For the text-containing cell, return its midpoint in (X, Y) coordinate format. 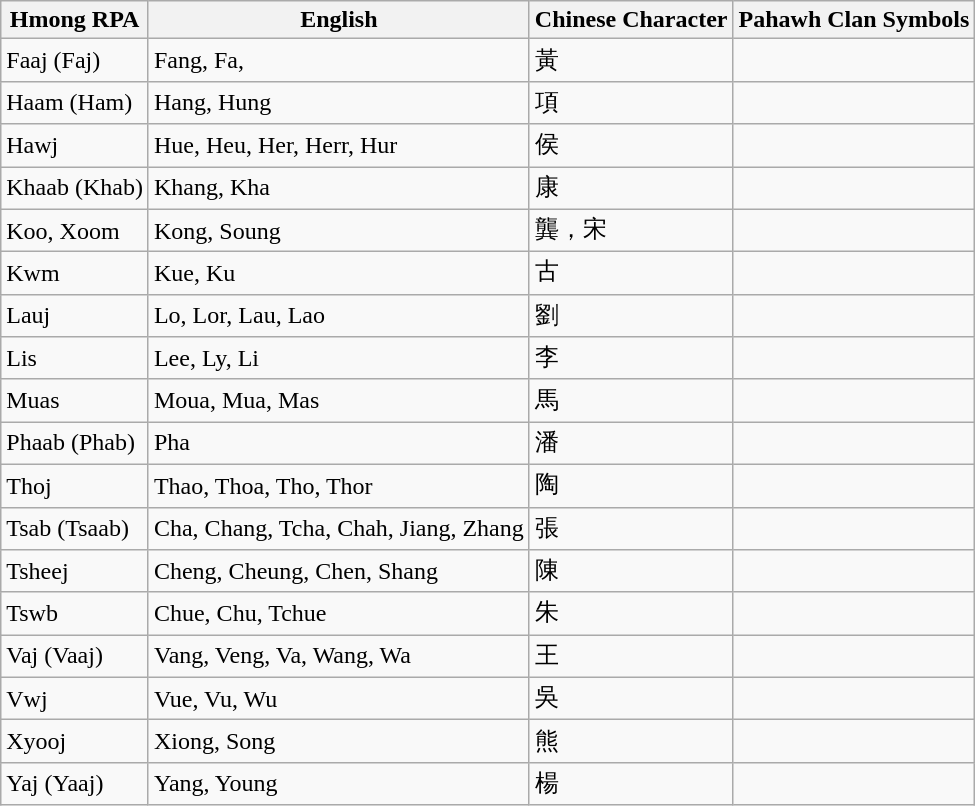
熊 (631, 742)
Koo, Xoom (75, 230)
Vang, Veng, Va, Wang, Wa (338, 656)
Phaab (Phab) (75, 444)
Xiong, Song (338, 742)
Tsheej (75, 572)
Thao, Thoa, Tho, Thor (338, 486)
Lis (75, 358)
Kong, Soung (338, 230)
Hawj (75, 146)
項 (631, 102)
Xyooj (75, 742)
Yaj (Yaaj) (75, 784)
龔，宋 (631, 230)
Cha, Chang, Tcha, Chah, Jiang, Zhang (338, 528)
Yang, Young (338, 784)
Chue, Chu, Tchue (338, 614)
朱 (631, 614)
康 (631, 188)
Cheng, Cheung, Chen, Shang (338, 572)
Fang, Fa, (338, 60)
Vue, Vu, Wu (338, 698)
Kue, Ku (338, 274)
Chinese Character (631, 20)
Faaj (Faj) (75, 60)
Tsab (Tsaab) (75, 528)
Lauj (75, 316)
王 (631, 656)
Hmong RPA (75, 20)
潘 (631, 444)
陳 (631, 572)
Thoj (75, 486)
陶 (631, 486)
Khang, Kha (338, 188)
Tswb (75, 614)
Lee, Ly, Li (338, 358)
Lo, Lor, Lau, Lao (338, 316)
Haam (Ham) (75, 102)
張 (631, 528)
Hue, Heu, Her, Herr, Hur (338, 146)
吳 (631, 698)
Kwm (75, 274)
李 (631, 358)
English (338, 20)
Vaj (Vaaj) (75, 656)
劉 (631, 316)
Khaab (Khab) (75, 188)
Muas (75, 400)
楊 (631, 784)
黃 (631, 60)
Pahawh Clan Symbols (854, 20)
侯 (631, 146)
馬 (631, 400)
古 (631, 274)
Moua, Mua, Mas (338, 400)
Vwj (75, 698)
Hang, Hung (338, 102)
Pha (338, 444)
